Provide the (x, y) coordinate of the cell's center where the given text is located.  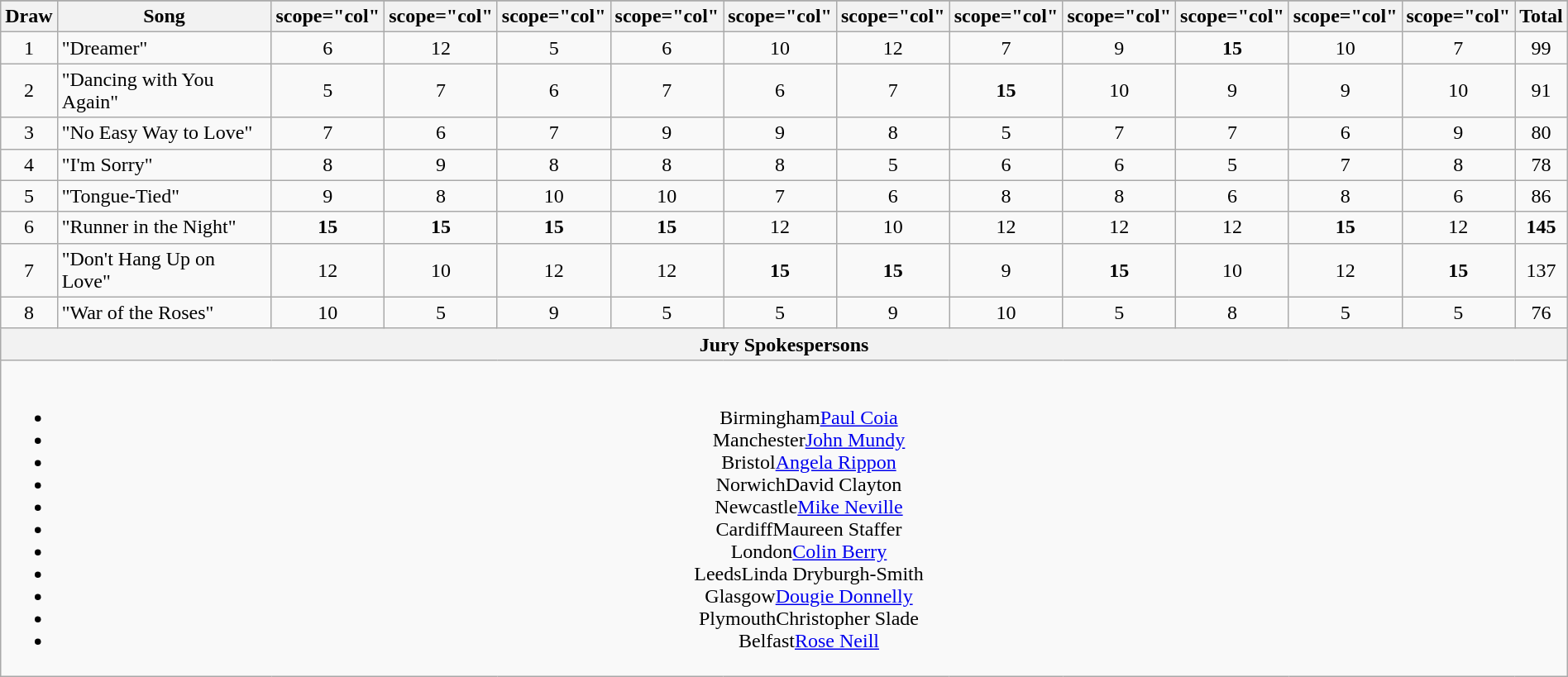
99 (1542, 48)
86 (1542, 196)
145 (1542, 227)
78 (1542, 164)
"Don't Hang Up on Love" (164, 269)
91 (1542, 91)
"I'm Sorry" (164, 164)
Draw (29, 17)
"No Easy Way to Love" (164, 133)
"Dreamer" (164, 48)
Jury Spokespersons (784, 344)
1 (29, 48)
3 (29, 133)
"Tongue-Tied" (164, 196)
"Dancing with You Again" (164, 91)
"War of the Roses" (164, 312)
80 (1542, 133)
2 (29, 91)
"Runner in the Night" (164, 227)
76 (1542, 312)
137 (1542, 269)
Total (1542, 17)
4 (29, 164)
Song (164, 17)
